Find where the given text appears and provide that cell's center as [x, y] coordinate. 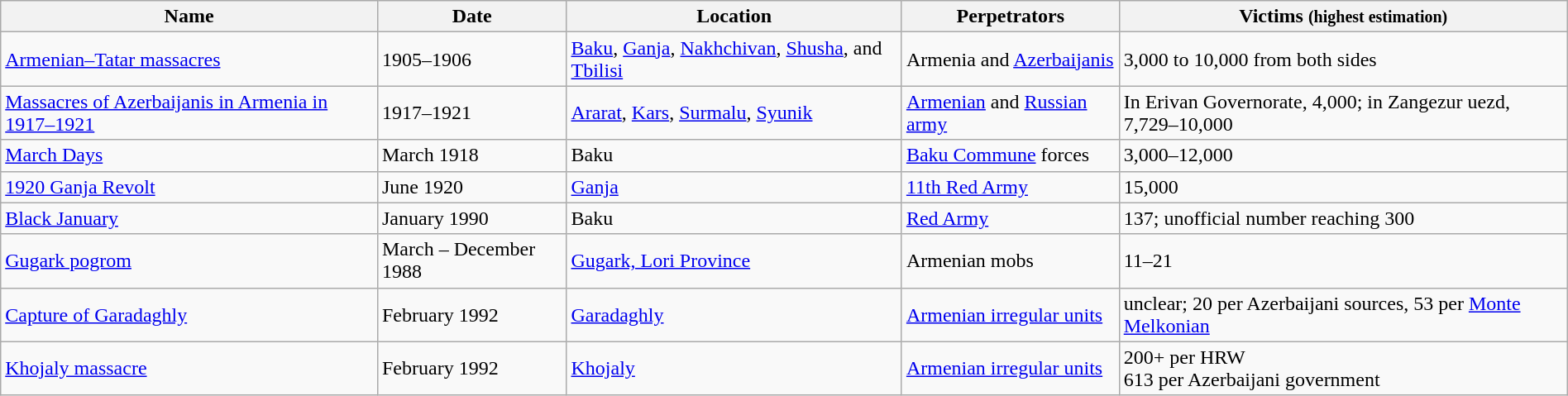
Gugark, Lori Province [734, 261]
Date [471, 17]
1920 Ganja Revolt [189, 187]
Location [734, 17]
unclear; 20 per Azerbaijani sources, 53 per Monte Melkonian [1343, 314]
Ganja [734, 187]
1905–1906 [471, 60]
March Days [189, 155]
Baku, Ganja, Nakhchivan, Shusha, and Tbilisi [734, 60]
June 1920 [471, 187]
Armenian and Russian army [1011, 112]
11th Red Army [1011, 187]
137; unofficial number reaching 300 [1343, 218]
March – December 1988 [471, 261]
11–21 [1343, 261]
Khojaly massacre [189, 369]
Perpetrators [1011, 17]
Black January [189, 218]
Capture of Garadaghly [189, 314]
March 1918 [471, 155]
Garadaghly [734, 314]
Massacres of Azerbaijanis in Armenia in 1917–1921 [189, 112]
January 1990 [471, 218]
Armenian mobs [1011, 261]
Red Army [1011, 218]
In Erivan Governorate, 4,000; in Zangezur uezd, 7,729–10,000 [1343, 112]
1917–1921 [471, 112]
Armenian–Tatar massacres [189, 60]
Baku Commune forces [1011, 155]
Victims (highest estimation) [1343, 17]
3,000 to 10,000 from both sides [1343, 60]
15,000 [1343, 187]
Name [189, 17]
Gugark pogrom [189, 261]
Khojaly [734, 369]
200+ per HRW613 per Azerbaijani government [1343, 369]
3,000–12,000 [1343, 155]
Ararat, Kars, Surmalu, Syunik [734, 112]
Armenia and Azerbaijanis [1011, 60]
